For the text-containing cell, return its midpoint in (X, Y) coordinate format. 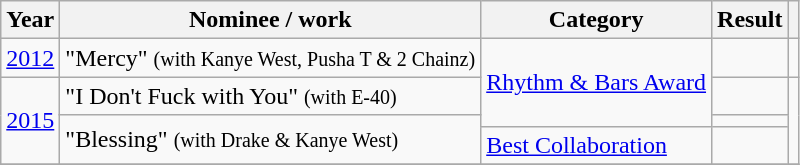
"I Don't Fuck with You" (with E-40) (270, 96)
2012 (30, 58)
Nominee / work (270, 20)
Category (596, 20)
Year (30, 20)
"Mercy" (with Kanye West, Pusha T & 2 Chainz) (270, 58)
2015 (30, 120)
"Blessing" (with Drake & Kanye West) (270, 140)
Result (750, 20)
Rhythm & Bars Award (596, 82)
Best Collaboration (596, 145)
